Capture the cell that displays the provided text and extract its (x, y) central coordinate. 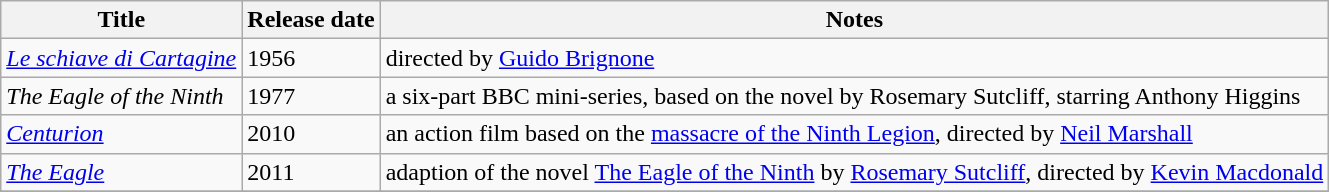
1956 (311, 58)
Release date (311, 20)
1977 (311, 96)
Le schiave di Cartagine (122, 58)
The Eagle (122, 172)
The Eagle of the Ninth (122, 96)
Title (122, 20)
an action film based on the massacre of the Ninth Legion, directed by Neil Marshall (854, 134)
adaption of the novel The Eagle of the Ninth by Rosemary Sutcliff, directed by Kevin Macdonald (854, 172)
Notes (854, 20)
2011 (311, 172)
2010 (311, 134)
a six-part BBC mini-series, based on the novel by Rosemary Sutcliff, starring Anthony Higgins (854, 96)
Centurion (122, 134)
directed by Guido Brignone (854, 58)
